Determine the (x, y) coordinate at the center of the cell enclosing the given text.  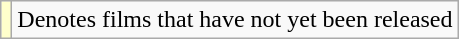
Denotes films that have not yet been released (235, 20)
